Return the (X, Y) coordinate for the center point of the cell that contains the specified text.  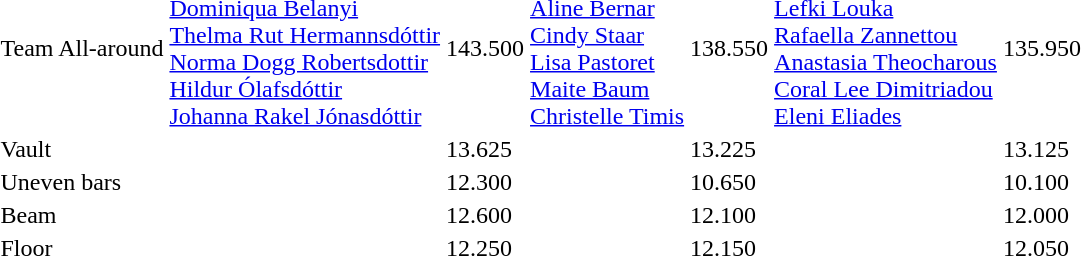
13.225 (730, 149)
12.600 (486, 215)
12.100 (730, 215)
12.300 (486, 182)
10.650 (730, 182)
13.625 (486, 149)
